Scan for the cell matching the given text and deliver its (x, y) coordinate at center. 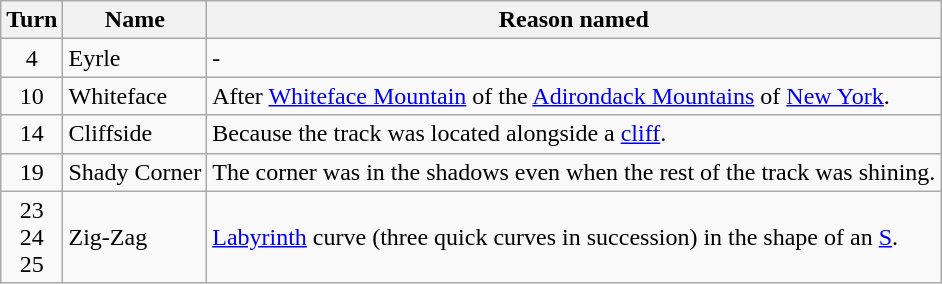
Name (135, 20)
232425 (32, 237)
10 (32, 96)
Shady Corner (135, 172)
The corner was in the shadows even when the rest of the track was shining. (574, 172)
Turn (32, 20)
Labyrinth curve (three quick curves in succession) in the shape of an S. (574, 237)
Because the track was located alongside a cliff. (574, 134)
- (574, 58)
19 (32, 172)
Reason named (574, 20)
Cliffside (135, 134)
Zig-Zag (135, 237)
14 (32, 134)
Eyrle (135, 58)
After Whiteface Mountain of the Adirondack Mountains of New York. (574, 96)
Whiteface (135, 96)
4 (32, 58)
